Identify which cell holds the provided text, then report its (x, y) central coordinate. 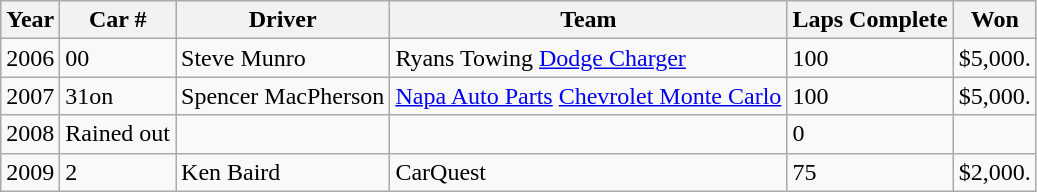
Car # (118, 20)
2007 (30, 96)
2009 (30, 172)
Year (30, 20)
Driver (283, 20)
$2,000. (994, 172)
Laps Complete (870, 20)
CarQuest (588, 172)
Spencer MacPherson (283, 96)
Won (994, 20)
Steve Munro (283, 58)
00 (118, 58)
75 (870, 172)
Ken Baird (283, 172)
2006 (30, 58)
0 (870, 134)
2 (118, 172)
Ryans Towing Dodge Charger (588, 58)
31on (118, 96)
Rained out (118, 134)
Napa Auto Parts Chevrolet Monte Carlo (588, 96)
2008 (30, 134)
Team (588, 20)
